Provide the [x, y] coordinate of the cell's center where the given text is located.  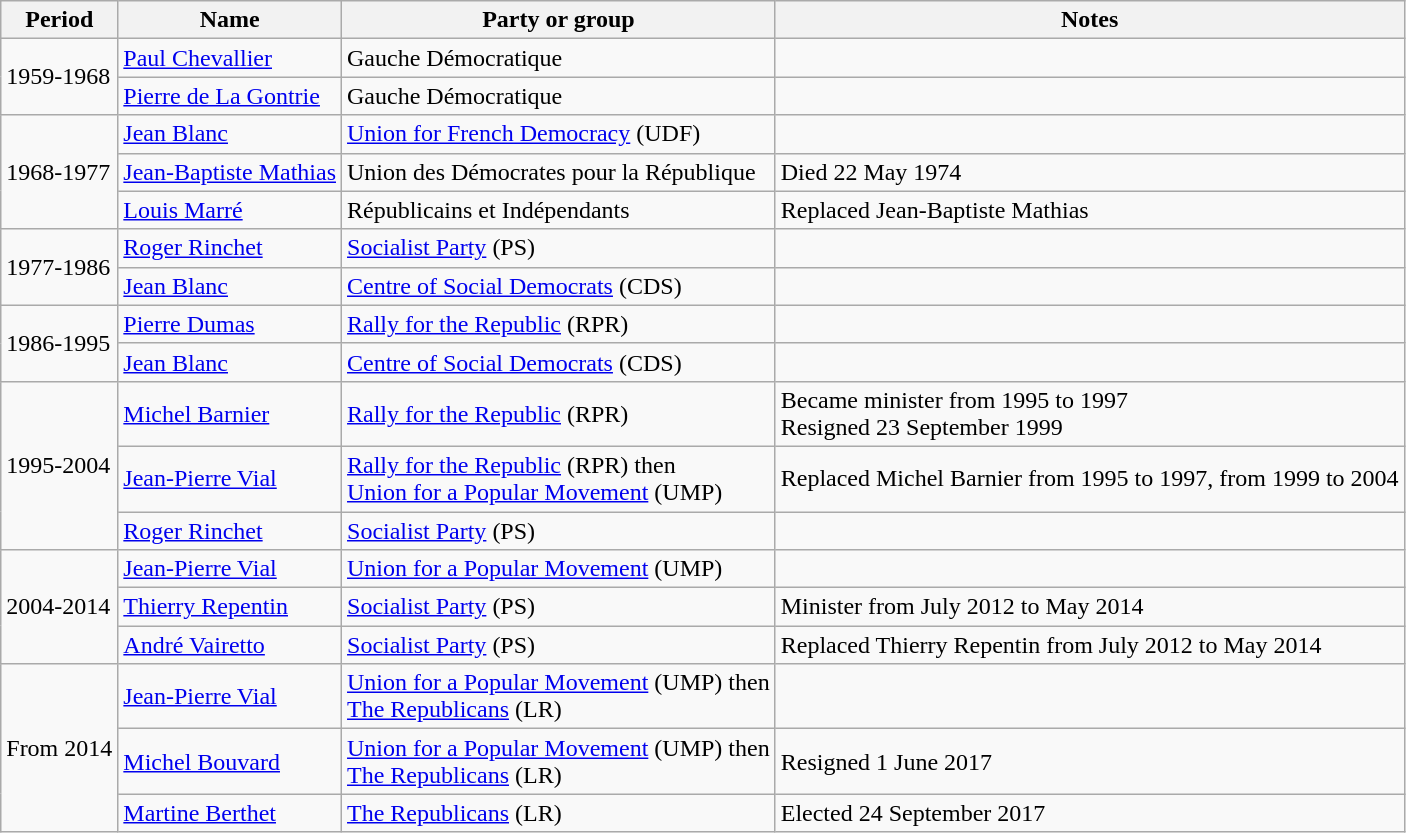
Michel Barnier [230, 414]
André Vairetto [230, 645]
1968-1977 [60, 172]
Name [230, 20]
Died 22 May 1974 [1090, 172]
Louis Marré [230, 210]
From 2014 [60, 748]
Notes [1090, 20]
Resigned 1 June 2017 [1090, 762]
Elected 24 September 2017 [1090, 813]
Minister from July 2012 to May 2014 [1090, 607]
Union for a Popular Movement (UMP) [559, 569]
1977-1986 [60, 267]
Paul Chevallier [230, 58]
1986-1995 [60, 343]
Martine Berthet [230, 813]
Became minister from 1995 to 1997Resigned 23 September 1999 [1090, 414]
Union for French Democracy (UDF) [559, 134]
Party or group [559, 20]
Michel Bouvard [230, 762]
Thierry Repentin [230, 607]
Period [60, 20]
Pierre Dumas [230, 324]
Républicains et Indépendants [559, 210]
1995-2004 [60, 465]
2004-2014 [60, 607]
Replaced Michel Barnier from 1995 to 1997, from 1999 to 2004 [1090, 478]
Pierre de La Gontrie [230, 96]
Replaced Thierry Repentin from July 2012 to May 2014 [1090, 645]
Jean-Baptiste Mathias [230, 172]
1959-1968 [60, 77]
Rally for the Republic (RPR) thenUnion for a Popular Movement (UMP) [559, 478]
Replaced Jean-Baptiste Mathias [1090, 210]
Union des Démocrates pour la République [559, 172]
The Republicans (LR) [559, 813]
